Find where the given text appears and provide that cell's center as (x, y) coordinate. 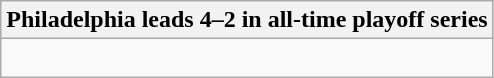
Philadelphia leads 4–2 in all-time playoff series (247, 20)
